Search for the cell housing the specified text and yield its [x, y] center coordinate. 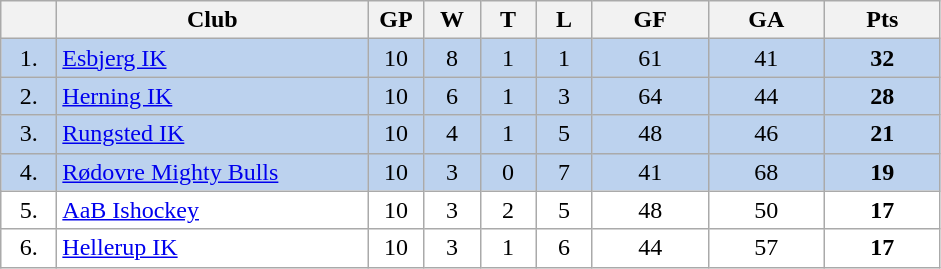
2 [508, 210]
5. [29, 210]
2. [29, 96]
6. [29, 248]
4. [29, 172]
Club [212, 20]
Rødovre Mighty Bulls [212, 172]
L [564, 20]
64 [650, 96]
Hellerup IK [212, 248]
3. [29, 134]
7 [564, 172]
61 [650, 58]
21 [882, 134]
AaB Ishockey [212, 210]
GF [650, 20]
4 [452, 134]
46 [766, 134]
Herning IK [212, 96]
Rungsted IK [212, 134]
Esbjerg IK [212, 58]
50 [766, 210]
Pts [882, 20]
T [508, 20]
68 [766, 172]
28 [882, 96]
57 [766, 248]
0 [508, 172]
8 [452, 58]
GA [766, 20]
19 [882, 172]
1. [29, 58]
GP [396, 20]
W [452, 20]
32 [882, 58]
